Output the (X, Y) coordinate of the center of the cell containing the given text.  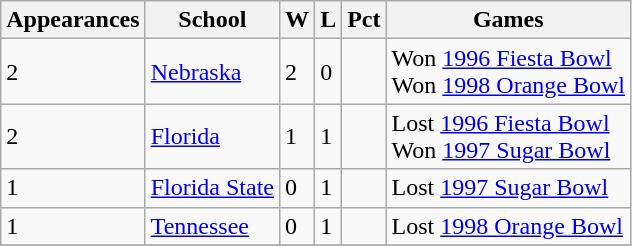
Florida (212, 136)
Lost 1998 Orange Bowl (508, 226)
Lost 1997 Sugar Bowl (508, 188)
L (328, 20)
W (298, 20)
Tennessee (212, 226)
Lost 1996 Fiesta BowlWon 1997 Sugar Bowl (508, 136)
Pct (364, 20)
Appearances (73, 20)
Won 1996 Fiesta BowlWon 1998 Orange Bowl (508, 72)
Games (508, 20)
Nebraska (212, 72)
Florida State (212, 188)
School (212, 20)
